Return the [X, Y] coordinate for the center point of the cell that contains the specified text.  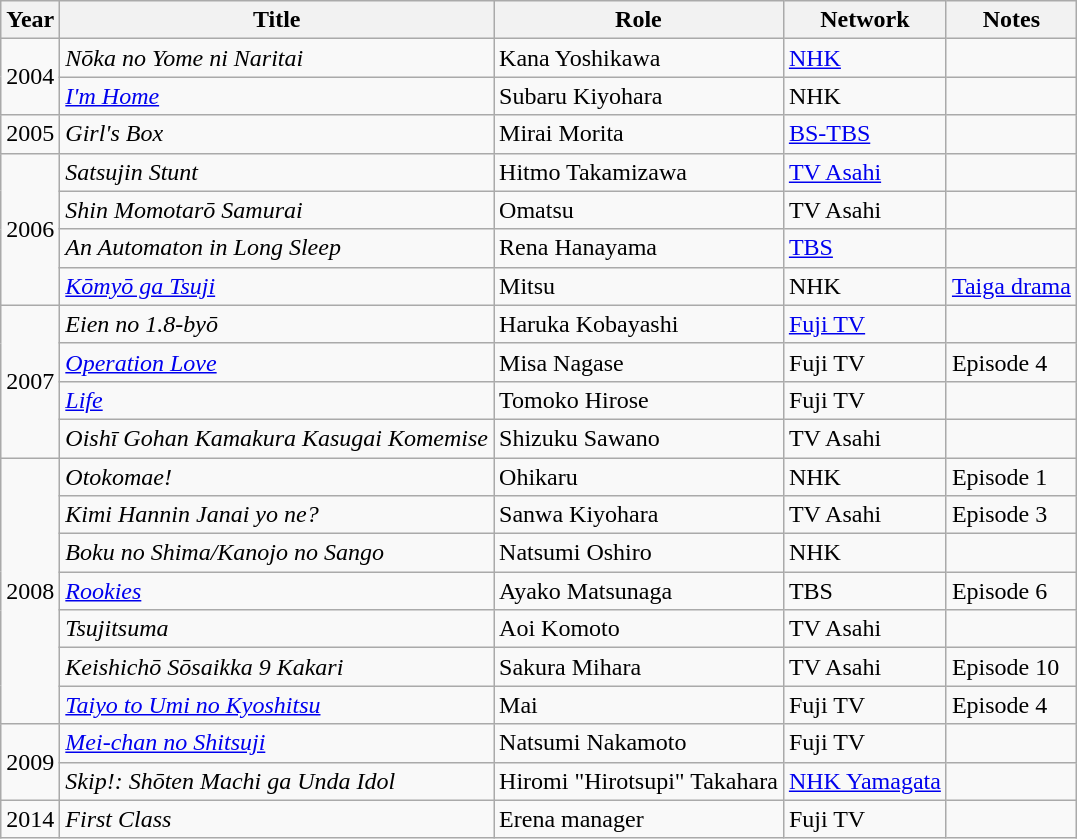
Sakura Mihara [639, 667]
Hitmo Takamizawa [639, 172]
Mai [639, 705]
Omatsu [639, 210]
Episode 6 [1011, 591]
Ayako Matsunaga [639, 591]
Tsujitsuma [277, 629]
Kōmyō ga Tsuji [277, 286]
Oishī Gohan Kamakura Kasugai Komemise [277, 438]
First Class [277, 819]
2005 [30, 134]
Year [30, 20]
Mirai Morita [639, 134]
Rookies [277, 591]
Episode 10 [1011, 667]
BS-TBS [864, 134]
Episode 1 [1011, 477]
Rena Hanayama [639, 248]
Mei-chan no Shitsuji [277, 743]
Erena manager [639, 819]
Subaru Kiyohara [639, 96]
Eien no 1.8-byō [277, 324]
Keishichō Sōsaikka 9 Kakari [277, 667]
Haruka Kobayashi [639, 324]
Tomoko Hirose [639, 400]
Otokomae! [277, 477]
Nōka no Yome ni Naritai [277, 58]
Girl's Box [277, 134]
Boku no Shima/Kanojo no Sango [277, 553]
Kana Yoshikawa [639, 58]
Hiromi "Hirotsupi" Takahara [639, 781]
Mitsu [639, 286]
Episode 3 [1011, 515]
Sanwa Kiyohara [639, 515]
Operation Love [277, 362]
Notes [1011, 20]
Misa Nagase [639, 362]
Ohikaru [639, 477]
2007 [30, 381]
An Automaton in Long Sleep [277, 248]
Taiyo to Umi no Kyoshitsu [277, 705]
Shizuku Sawano [639, 438]
Kimi Hannin Janai yo ne? [277, 515]
2006 [30, 229]
Title [277, 20]
Natsumi Nakamoto [639, 743]
Natsumi Oshiro [639, 553]
2004 [30, 77]
Role [639, 20]
Skip!: Shōten Machi ga Unda Idol [277, 781]
2008 [30, 591]
Taiga drama [1011, 286]
Network [864, 20]
2009 [30, 762]
2014 [30, 819]
Shin Momotarō Samurai [277, 210]
I'm Home [277, 96]
Satsujin Stunt [277, 172]
Aoi Komoto [639, 629]
Life [277, 400]
NHK Yamagata [864, 781]
